Pinpoint the cell where the given text exists, returning its (X, Y) midpoint coordinate. 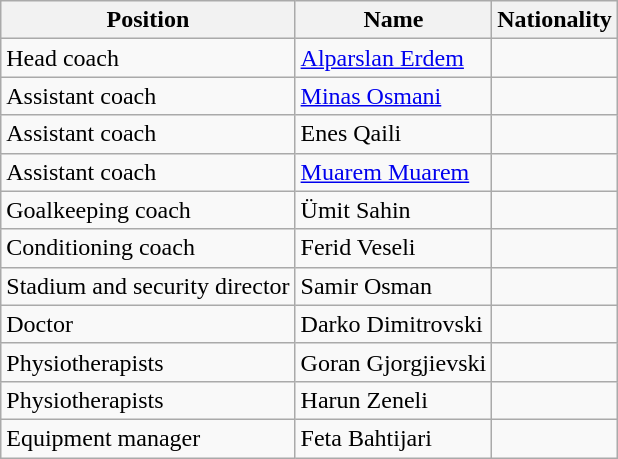
Feta Bahtijari (394, 438)
Goran Gjorgjievski (394, 362)
Goalkeeping coach (148, 210)
Harun Zeneli (394, 400)
Equipment manager (148, 438)
Enes Qaili (394, 134)
Name (394, 20)
Muarem Muarem (394, 172)
Head coach (148, 58)
Conditioning coach (148, 248)
Darko Dimitrovski (394, 324)
Samir Osman (394, 286)
Alparslan Erdem (394, 58)
Minas Osmani (394, 96)
Ferid Veseli (394, 248)
Nationality (555, 20)
Ümit Sahin (394, 210)
Stadium and security director (148, 286)
Position (148, 20)
Doctor (148, 324)
